Detect which cell encompasses the target text, then output its (x, y) center coordinate. 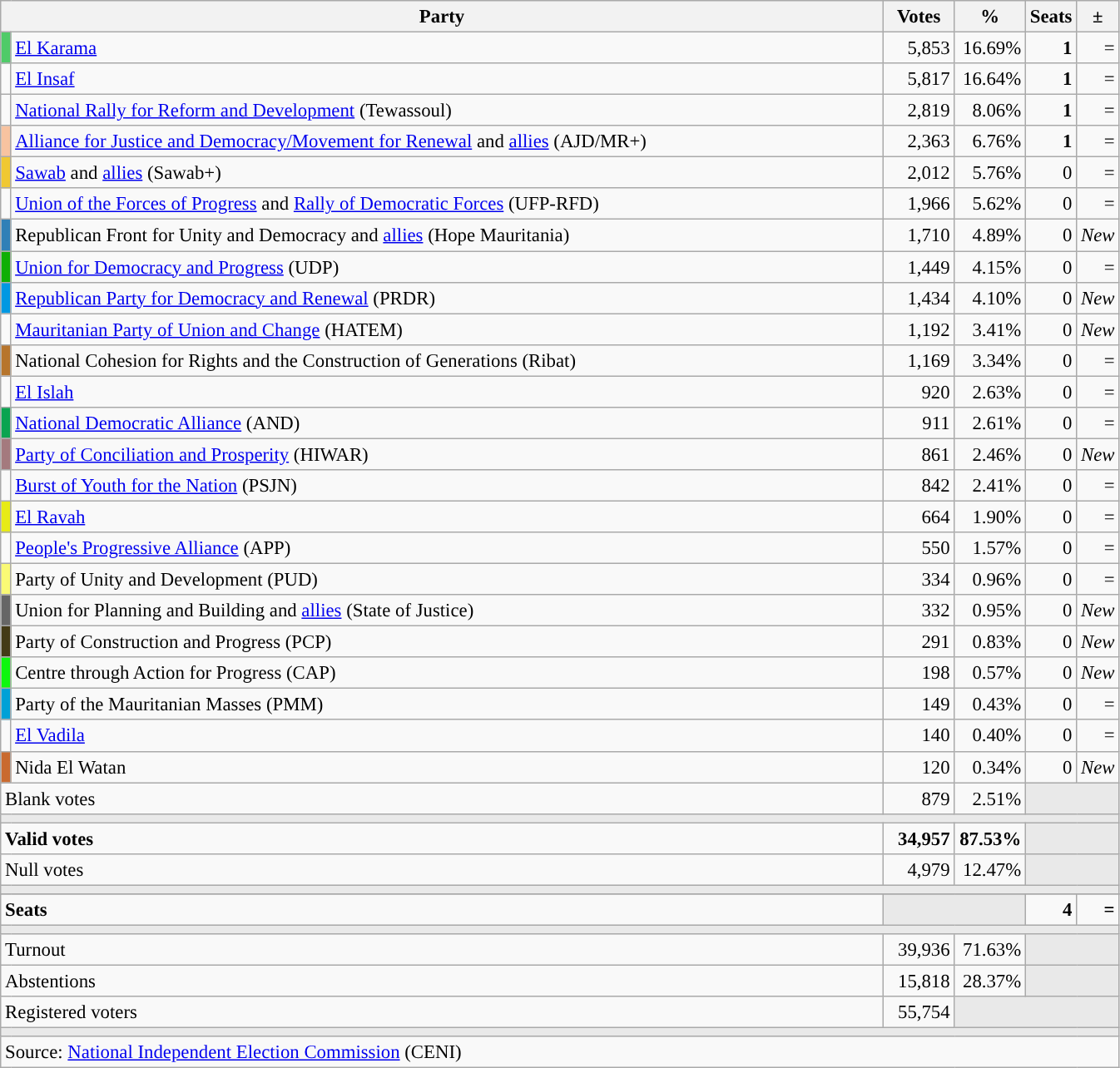
Registered voters (443, 1012)
Valid votes (443, 838)
334 (919, 580)
People's Progressive Alliance (APP) (447, 548)
1.57% (990, 548)
879 (919, 799)
55,754 (919, 1012)
Union for Democracy and Progress (UDP) (447, 267)
71.63% (990, 950)
2.41% (990, 486)
28.37% (990, 981)
Source: National Independent Election Commission (CENI) (560, 1052)
1,169 (919, 360)
2,012 (919, 173)
Turnout (443, 950)
Party (443, 17)
0.95% (990, 611)
Union of the Forces of Progress and Rally of Democratic Forces (UFP-RFD) (447, 204)
332 (919, 611)
Union for Planning and Building and allies (State of Justice) (447, 611)
2.61% (990, 423)
El Karama (447, 48)
6.76% (990, 141)
El Vadila (447, 736)
4.10% (990, 298)
39,936 (919, 950)
8.06% (990, 111)
0.57% (990, 673)
4 (1052, 910)
El Ravah (447, 517)
5,853 (919, 48)
National Democratic Alliance (AND) (447, 423)
Republican Front for Unity and Democracy and allies (Hope Mauritania) (447, 235)
Party of Unity and Development (PUD) (447, 580)
1.90% (990, 517)
1,710 (919, 235)
Centre through Action for Progress (CAP) (447, 673)
Burst of Youth for the Nation (PSJN) (447, 486)
Party of Conciliation and Prosperity (HIWAR) (447, 454)
920 (919, 392)
198 (919, 673)
1,449 (919, 267)
El Insaf (447, 79)
0.83% (990, 642)
Votes (919, 17)
12.47% (990, 870)
0.96% (990, 580)
1,966 (919, 204)
Republican Party for Democracy and Renewal (PRDR) (447, 298)
861 (919, 454)
0.40% (990, 736)
Sawab and allies (Sawab+) (447, 173)
National Rally for Reform and Development (Tewassoul) (447, 111)
5.62% (990, 204)
Null votes (443, 870)
2.63% (990, 392)
3.41% (990, 329)
3.34% (990, 360)
87.53% (990, 838)
16.69% (990, 48)
120 (919, 767)
4.15% (990, 267)
El Islah (447, 392)
34,957 (919, 838)
Blank votes (443, 799)
0.43% (990, 705)
550 (919, 548)
Nida El Watan (447, 767)
911 (919, 423)
2.51% (990, 799)
Abstentions (443, 981)
5.76% (990, 173)
1,192 (919, 329)
National Cohesion for Rights and the Construction of Generations (Ribat) (447, 360)
15,818 (919, 981)
2,819 (919, 111)
4.89% (990, 235)
0.34% (990, 767)
149 (919, 705)
Party of the Mauritanian Masses (PMM) (447, 705)
Mauritanian Party of Union and Change (HATEM) (447, 329)
16.64% (990, 79)
1,434 (919, 298)
2,363 (919, 141)
Party of Construction and Progress (PCP) (447, 642)
5,817 (919, 79)
664 (919, 517)
4,979 (919, 870)
2.46% (990, 454)
± (1098, 17)
Alliance for Justice and Democracy/Movement for Renewal and allies (AJD/MR+) (447, 141)
140 (919, 736)
% (990, 17)
842 (919, 486)
291 (919, 642)
